Return (X, Y) of the center of cell containing provided text 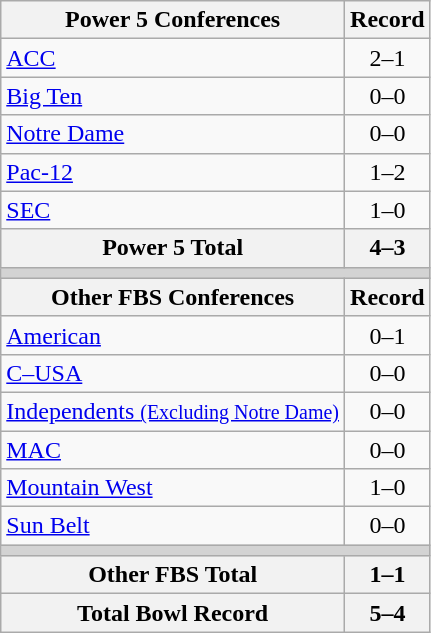
Independents (Excluding Notre Dame) (173, 411)
1–1 (388, 575)
Pac-12 (173, 172)
Other FBS Total (173, 575)
ACC (173, 58)
4–3 (388, 248)
2–1 (388, 58)
Power 5 Total (173, 248)
5–4 (388, 613)
American (173, 335)
Mountain West (173, 488)
1–2 (388, 172)
Other FBS Conferences (173, 297)
Sun Belt (173, 526)
Power 5 Conferences (173, 20)
0–1 (388, 335)
C–USA (173, 373)
Big Ten (173, 96)
Notre Dame (173, 134)
SEC (173, 210)
MAC (173, 449)
Total Bowl Record (173, 613)
